Identify which cell holds the provided text, then report its (X, Y) central coordinate. 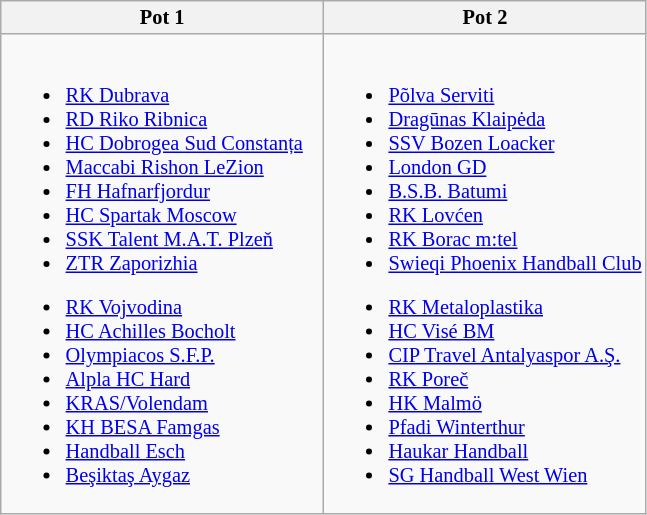
Pot 1 (162, 17)
Pot 2 (486, 17)
